Capture the cell that displays the provided text and extract its [X, Y] central coordinate. 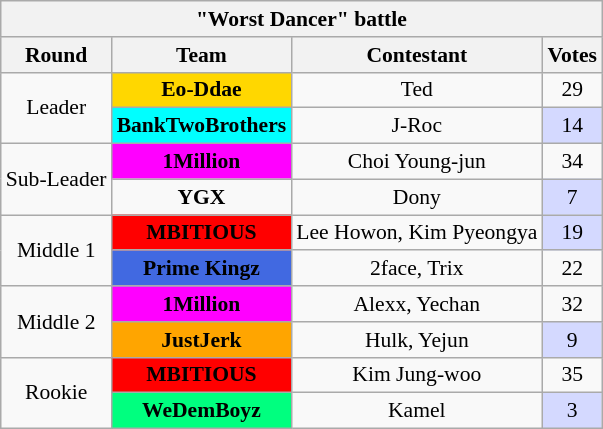
34 [572, 162]
WeDemBoyz [202, 411]
Eo-Ddae [202, 90]
Round [56, 55]
9 [572, 340]
Ted [416, 90]
3 [572, 411]
Alexx, Yechan [416, 304]
2face, Trix [416, 269]
Leader [56, 108]
35 [572, 375]
BankTwoBrothers [202, 126]
Middle 1 [56, 250]
Dony [416, 197]
Kim Jung-woo [416, 375]
7 [572, 197]
14 [572, 126]
Votes [572, 55]
Hulk, Yejun [416, 340]
"Worst Dancer" battle [302, 19]
Sub-Leader [56, 180]
Middle 2 [56, 322]
Contestant [416, 55]
22 [572, 269]
Rookie [56, 392]
Lee Howon, Kim Pyeongya [416, 233]
JustJerk [202, 340]
J-Roc [416, 126]
YGX [202, 197]
Choi Young-jun [416, 162]
29 [572, 90]
Kamel [416, 411]
Prime Kingz [202, 269]
32 [572, 304]
Team [202, 55]
19 [572, 233]
